Detect which cell encompasses the target text, then output its [X, Y] center coordinate. 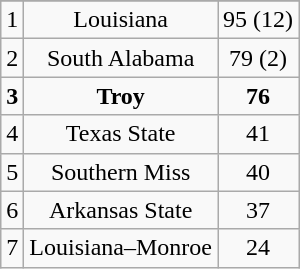
1 [12, 20]
Louisiana–Monroe [121, 248]
Troy [121, 96]
76 [258, 96]
2 [12, 58]
7 [12, 248]
95 (12) [258, 20]
40 [258, 172]
41 [258, 134]
Louisiana [121, 20]
6 [12, 210]
Southern Miss [121, 172]
24 [258, 248]
4 [12, 134]
37 [258, 210]
Texas State [121, 134]
South Alabama [121, 58]
79 (2) [258, 58]
Arkansas State [121, 210]
3 [12, 96]
5 [12, 172]
